Identify which cell holds the provided text, then report its [X, Y] central coordinate. 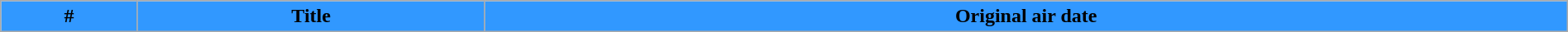
Title [311, 16]
# [69, 16]
Original air date [1025, 16]
